For the text-containing cell, return its midpoint in (x, y) coordinate format. 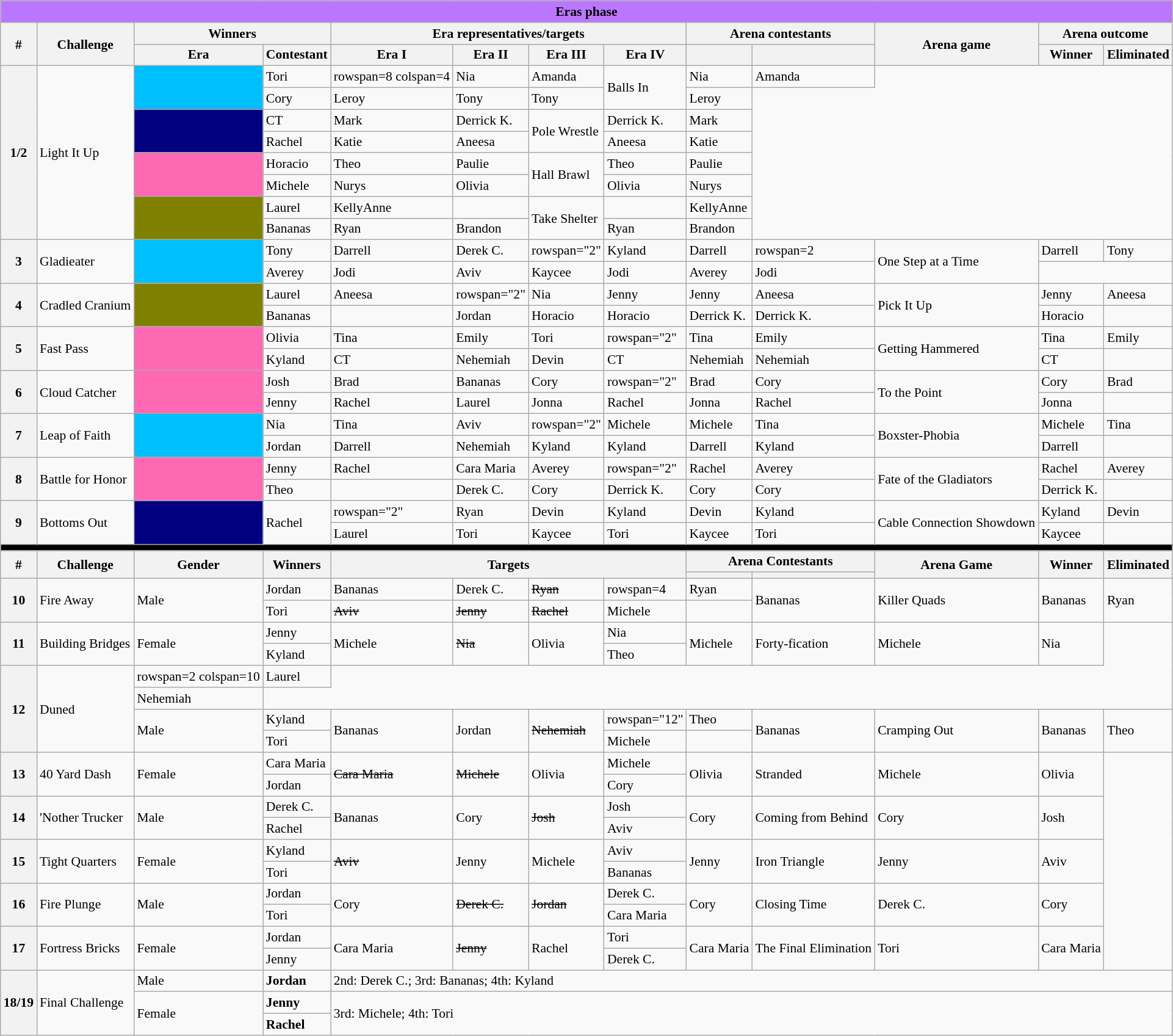
Getting Hammered (956, 349)
4 (18, 305)
rowspan="12" (646, 720)
Gender (198, 565)
Era (198, 55)
rowspan=2 colspan=10 (198, 676)
Gladieater (85, 261)
1/2 (18, 153)
Era IV (646, 55)
Final Challenge (85, 1002)
Forty-fication (813, 643)
The Final Elimination (813, 949)
18/19 (18, 1002)
11 (18, 643)
Hall Brawl (566, 175)
Bottoms Out (85, 523)
2nd: Derek C.; 3rd: Bananas; 4th: Kyland (752, 981)
Cloud Catcher (85, 392)
17 (18, 949)
Era representatives/targets (509, 34)
Killer Quads (956, 601)
Eras phase (586, 12)
Era II (491, 55)
Era III (566, 55)
'Nother Trucker (85, 818)
Arena contestants (781, 34)
Tight Quarters (85, 861)
Fast Pass (85, 349)
Iron Triangle (813, 861)
Cramping Out (956, 730)
40 Yard Dash (85, 774)
16 (18, 905)
13 (18, 774)
Targets (509, 565)
Take Shelter (566, 219)
15 (18, 861)
Fire Away (85, 601)
Battle for Honor (85, 479)
Building Bridges (85, 643)
Pick It Up (956, 305)
Era I (392, 55)
3rd: Michele; 4th: Tori (752, 1013)
Light It Up (85, 153)
10 (18, 601)
12 (18, 709)
rowspan=4 (646, 590)
Duned (85, 709)
Stranded (813, 774)
Cradled Cranium (85, 305)
Pole Wrestle (566, 131)
6 (18, 392)
Fate of the Gladiators (956, 479)
Arena Game (956, 565)
8 (18, 479)
Arena outcome (1105, 34)
rowspan=8 colspan=4 (392, 77)
Boxster-Phobia (956, 436)
Coming from Behind (813, 818)
Arena game (956, 44)
5 (18, 349)
One Step at a Time (956, 261)
Fire Plunge (85, 905)
9 (18, 523)
rowspan=2 (813, 251)
7 (18, 436)
Balls In (646, 88)
To the Point (956, 392)
Cable Connection Showdown (956, 523)
Fortress Bricks (85, 949)
14 (18, 818)
Closing Time (813, 905)
Arena Contestants (781, 562)
Leap of Faith (85, 436)
3 (18, 261)
Contestant (297, 55)
